Detect which cell encompasses the target text, then output its (x, y) center coordinate. 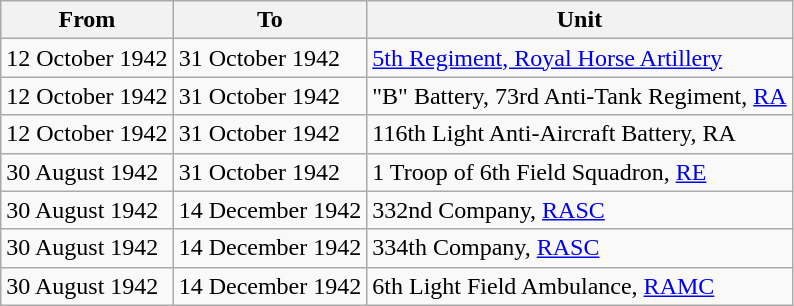
Unit (580, 20)
334th Company, RASC (580, 248)
1 Troop of 6th Field Squadron, RE (580, 172)
"B" Battery, 73rd Anti-Tank Regiment, RA (580, 96)
From (87, 20)
6th Light Field Ambulance, RAMC (580, 286)
To (270, 20)
5th Regiment, Royal Horse Artillery (580, 58)
332nd Company, RASC (580, 210)
116th Light Anti-Aircraft Battery, RA (580, 134)
